Return (x, y) of the center of cell containing provided text 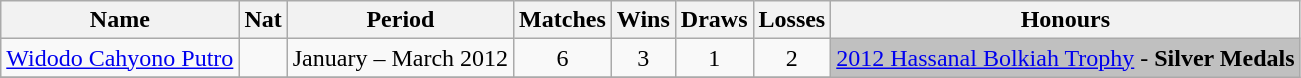
2 (792, 58)
January – March 2012 (400, 58)
Honours (1066, 20)
Losses (792, 20)
Period (400, 20)
Draws (714, 20)
1 (714, 58)
Name (120, 20)
Wins (643, 20)
3 (643, 58)
6 (563, 58)
Matches (563, 20)
2012 Hassanal Bolkiah Trophy - Silver Medals (1066, 58)
Widodo Cahyono Putro (120, 58)
Nat (263, 20)
